Pinpoint the cell where the given text exists, returning its [X, Y] midpoint coordinate. 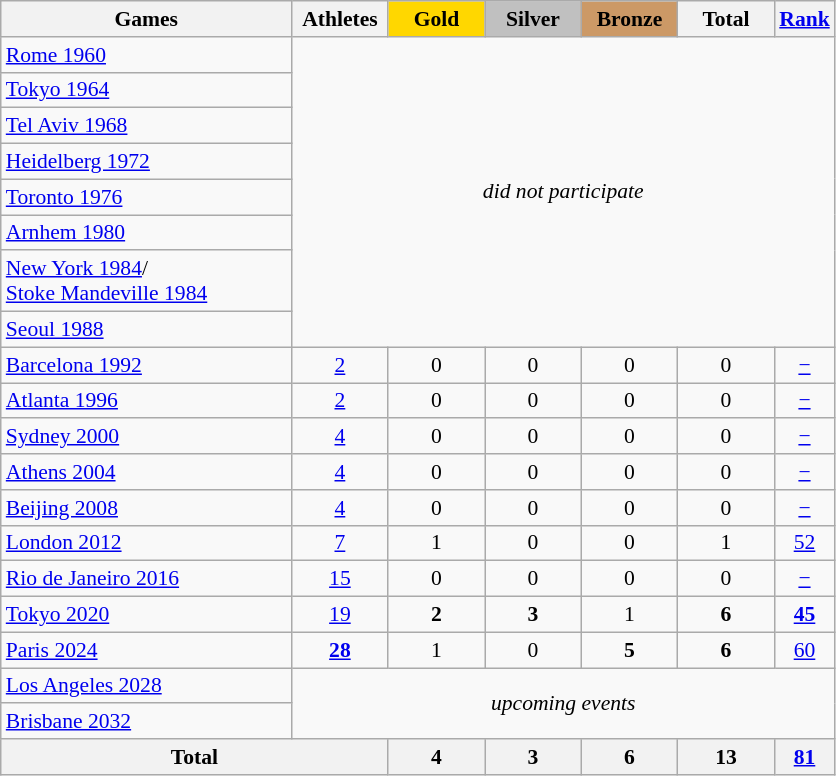
Gold [436, 19]
81 [804, 757]
Atlanta 1996 [146, 401]
Paris 2024 [146, 650]
Heidelberg 1972 [146, 162]
Athens 2004 [146, 472]
Tel Aviv 1968 [146, 126]
Seoul 1988 [146, 330]
Silver [534, 19]
upcoming events [564, 704]
Sydney 2000 [146, 437]
7 [340, 543]
Tokyo 1964 [146, 90]
Toronto 1976 [146, 197]
19 [340, 615]
Beijing 2008 [146, 508]
15 [340, 579]
Barcelona 1992 [146, 365]
52 [804, 543]
Rank [804, 19]
London 2012 [146, 543]
Rio de Janeiro 2016 [146, 579]
Brisbane 2032 [146, 722]
Rome 1960 [146, 55]
Los Angeles 2028 [146, 686]
5 [630, 650]
Bronze [630, 19]
Athletes [340, 19]
13 [726, 757]
Tokyo 2020 [146, 615]
28 [340, 650]
45 [804, 615]
did not participate [564, 192]
Games [146, 19]
New York 1984/ Stoke Mandeville 1984 [146, 282]
Arnhem 1980 [146, 233]
60 [804, 650]
